Determine the [x, y] coordinate at the center of the cell enclosing the given text.  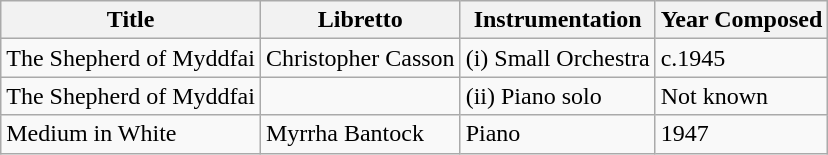
Not known [742, 96]
Piano [558, 134]
Title [131, 20]
(i) Small Orchestra [558, 58]
Year Composed [742, 20]
c.1945 [742, 58]
Instrumentation [558, 20]
(ii) Piano solo [558, 96]
1947 [742, 134]
Christopher Casson [360, 58]
Myrrha Bantock [360, 134]
Libretto [360, 20]
Medium in White [131, 134]
